Provide the [x, y] coordinate of the cell's center where the given text is located.  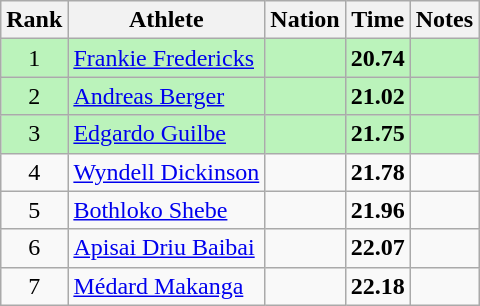
Bothloko Shebe [166, 210]
Rank [34, 20]
Frankie Fredericks [166, 58]
Apisai Driu Baibai [166, 248]
4 [34, 172]
Wyndell Dickinson [166, 172]
Notes [444, 20]
Nation [305, 20]
21.96 [378, 210]
22.18 [378, 286]
Edgardo Guilbe [166, 134]
Andreas Berger [166, 96]
Athlete [166, 20]
21.78 [378, 172]
21.75 [378, 134]
6 [34, 248]
Time [378, 20]
20.74 [378, 58]
3 [34, 134]
2 [34, 96]
21.02 [378, 96]
Médard Makanga [166, 286]
22.07 [378, 248]
7 [34, 286]
5 [34, 210]
1 [34, 58]
